Return [X, Y] of the center of cell containing provided text 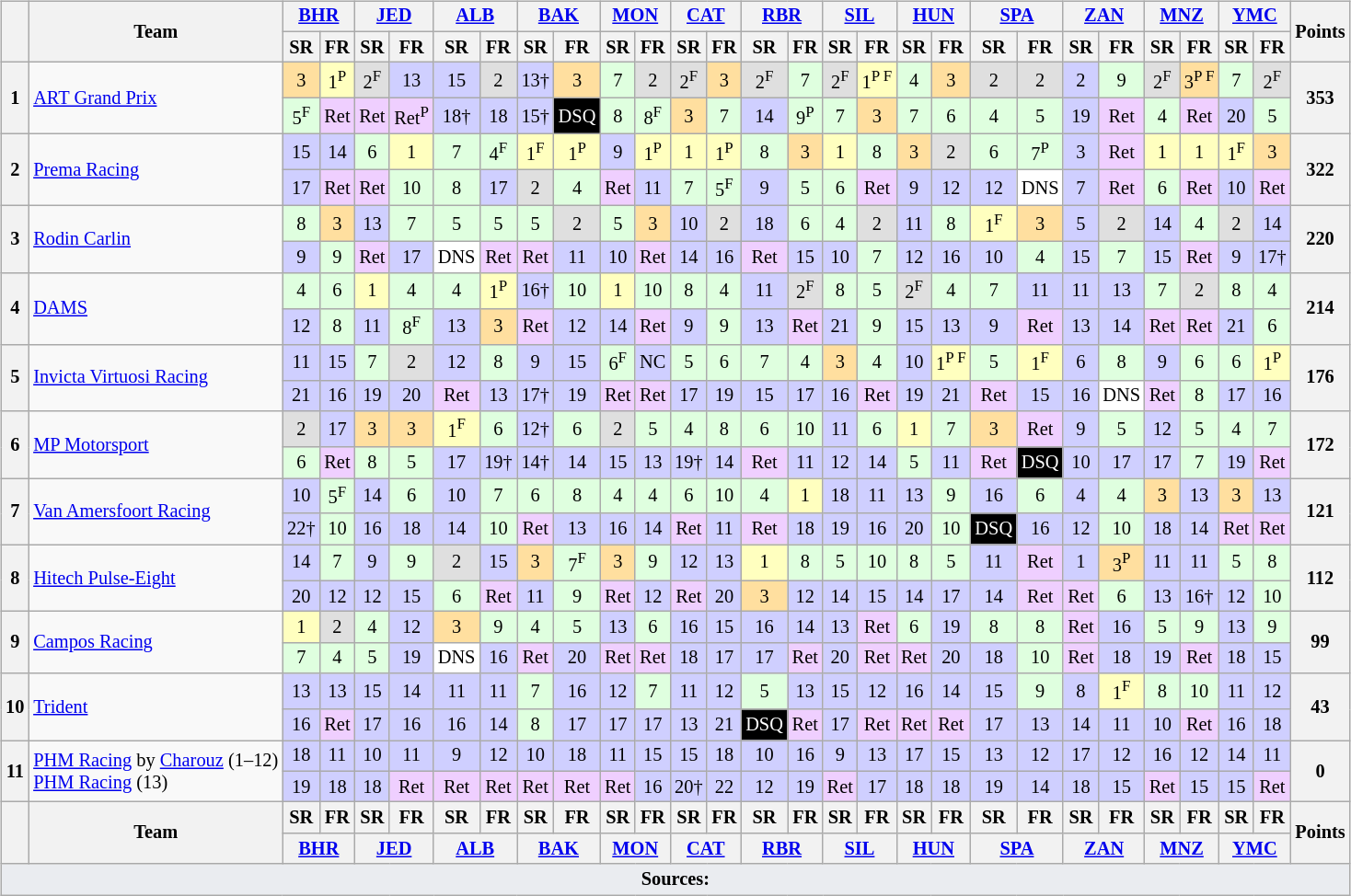
99 [1320, 642]
121 [1320, 511]
176 [1320, 377]
DAMS [156, 308]
112 [1320, 578]
Van Amersfoort Racing [156, 511]
0 [1320, 771]
220 [1320, 239]
9P [805, 116]
Invicta Virtuosi Racing [156, 377]
4F [498, 153]
12† [536, 429]
3P [1121, 563]
7P [1040, 153]
14† [536, 463]
214 [1320, 308]
15† [536, 116]
NC [652, 362]
MP Motorsport [156, 445]
353 [1320, 98]
ART Grand Prix [156, 98]
Sources: [675, 879]
Prema Racing [156, 170]
43 [1320, 706]
6F [618, 362]
RetP [410, 116]
3P F [1199, 81]
22 [723, 787]
Campos Racing [156, 642]
Hitech Pulse-Eight [156, 578]
322 [1320, 170]
13† [536, 81]
7F [577, 563]
Rodin Carlin [156, 239]
18† [456, 116]
22† [301, 529]
PHM Racing by Charouz (1–12) PHM Racing (13) [156, 771]
Trident [156, 706]
172 [1320, 445]
20† [688, 787]
